Pinpoint the cell where the given text exists, returning its [X, Y] midpoint coordinate. 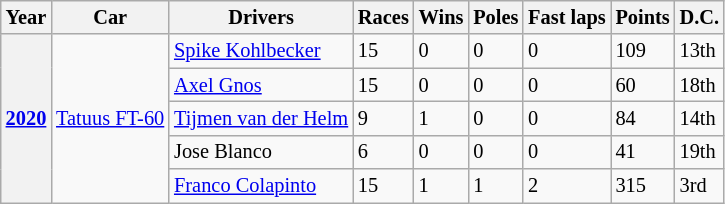
Points [643, 17]
3rd [700, 186]
Jose Blanco [261, 152]
Fast laps [566, 17]
109 [643, 51]
13th [700, 51]
Drivers [261, 17]
Spike Kohlbecker [261, 51]
84 [643, 118]
Franco Colapinto [261, 186]
315 [643, 186]
Year [26, 17]
Races [384, 17]
Tatuus FT-60 [110, 118]
Axel Gnos [261, 85]
9 [384, 118]
D.C. [700, 17]
6 [384, 152]
14th [700, 118]
18th [700, 85]
2 [566, 186]
Wins [442, 17]
19th [700, 152]
2020 [26, 118]
Poles [496, 17]
Tijmen van der Helm [261, 118]
60 [643, 85]
41 [643, 152]
Car [110, 17]
